Capture the cell that displays the provided text and extract its [x, y] central coordinate. 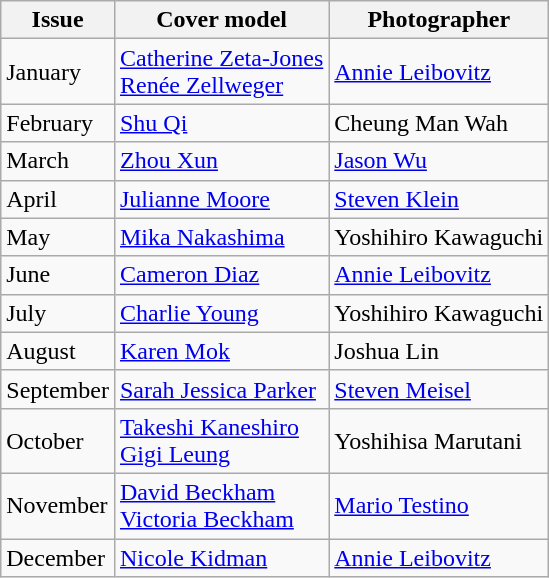
Nicole Kidman [221, 557]
December [58, 557]
Cameron Diaz [221, 275]
Issue [58, 20]
David Beckham Victoria Beckham [221, 506]
Steven Meisel [439, 389]
Joshua Lin [439, 351]
Takeshi Kaneshiro Gigi Leung [221, 440]
Zhou Xun [221, 161]
Charlie Young [221, 313]
May [58, 237]
April [58, 199]
Yoshihisa Marutani [439, 440]
Jason Wu [439, 161]
November [58, 506]
June [58, 275]
Shu Qi [221, 123]
Photographer [439, 20]
Cover model [221, 20]
January [58, 72]
Julianne Moore [221, 199]
Catherine Zeta-Jones Renée Zellweger [221, 72]
Mika Nakashima [221, 237]
Cheung Man Wah [439, 123]
July [58, 313]
Mario Testino [439, 506]
March [58, 161]
Steven Klein [439, 199]
Karen Mok [221, 351]
August [58, 351]
September [58, 389]
February [58, 123]
Sarah Jessica Parker [221, 389]
October [58, 440]
